Return the [x, y] coordinate for the center point of the cell that contains the specified text.  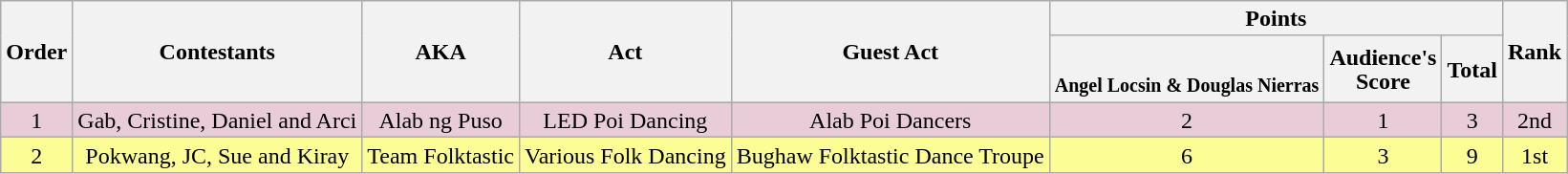
Alab Poi Dancers [891, 120]
Total [1472, 69]
Points [1276, 19]
9 [1472, 155]
AKA [441, 52]
Act [625, 52]
Pokwang, JC, Sue and Kiray [218, 155]
Order [36, 52]
Audience'sScore [1384, 69]
6 [1187, 155]
Various Folk Dancing [625, 155]
Bughaw Folktastic Dance Troupe [891, 155]
Alab ng Puso [441, 120]
1st [1535, 155]
Contestants [218, 52]
Rank [1535, 52]
Angel Locsin & Douglas Nierras [1187, 69]
Team Folktastic [441, 155]
Guest Act [891, 52]
2nd [1535, 120]
LED Poi Dancing [625, 120]
Gab, Cristine, Daniel and Arci [218, 120]
